For the text-containing cell, return its midpoint in (X, Y) coordinate format. 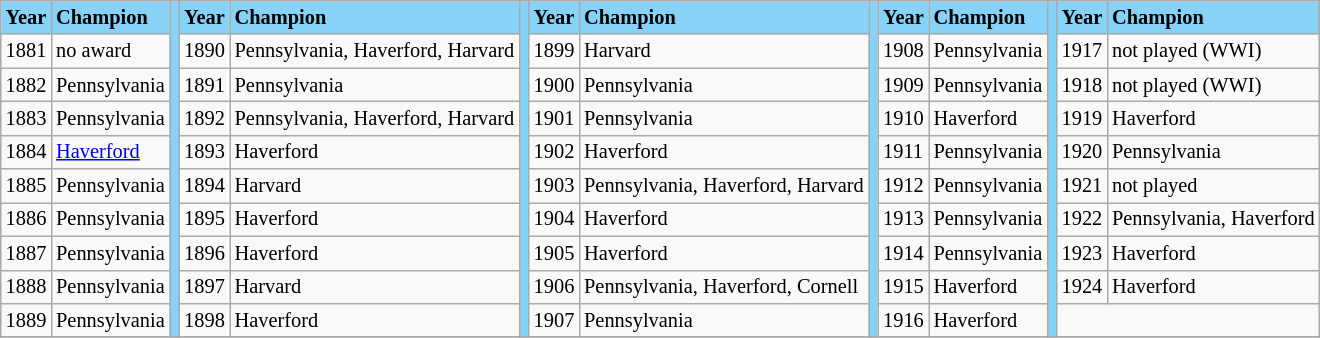
1914 (903, 253)
1915 (903, 287)
not played (1213, 186)
1882 (26, 85)
no award (110, 51)
1906 (554, 287)
1924 (1082, 287)
1891 (204, 85)
Pennsylvania, Haverford, Cornell (724, 287)
1907 (554, 320)
1894 (204, 186)
1892 (204, 118)
1898 (204, 320)
1920 (1082, 152)
1901 (554, 118)
1900 (554, 85)
1903 (554, 186)
1909 (903, 85)
1904 (554, 219)
Pennsylvania, Haverford (1213, 219)
1899 (554, 51)
1918 (1082, 85)
1917 (1082, 51)
1921 (1082, 186)
1890 (204, 51)
1888 (26, 287)
1896 (204, 253)
1884 (26, 152)
1887 (26, 253)
1913 (903, 219)
1881 (26, 51)
1908 (903, 51)
1923 (1082, 253)
1905 (554, 253)
1883 (26, 118)
1919 (1082, 118)
1916 (903, 320)
1912 (903, 186)
1886 (26, 219)
1911 (903, 152)
1902 (554, 152)
1895 (204, 219)
1885 (26, 186)
1893 (204, 152)
1910 (903, 118)
1897 (204, 287)
1889 (26, 320)
1922 (1082, 219)
